Return (X, Y) of the center of cell containing provided text 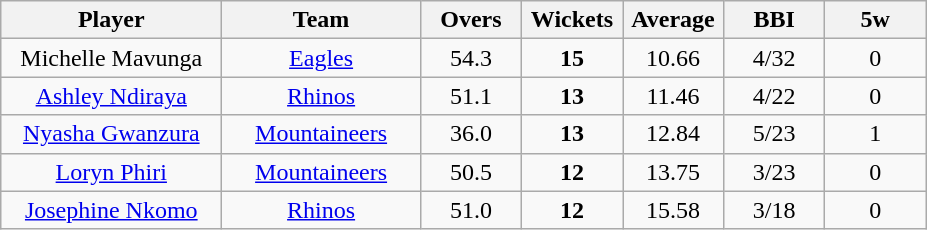
4/22 (774, 96)
11.46 (672, 96)
Josephine Nkomo (112, 210)
Nyasha Gwanzura (112, 134)
Team (322, 20)
Eagles (322, 58)
Overs (470, 20)
1 (876, 134)
54.3 (470, 58)
Michelle Mavunga (112, 58)
13.75 (672, 172)
Ashley Ndiraya (112, 96)
15 (572, 58)
36.0 (470, 134)
51.0 (470, 210)
Loryn Phiri (112, 172)
5w (876, 20)
15.58 (672, 210)
Player (112, 20)
3/23 (774, 172)
3/18 (774, 210)
BBI (774, 20)
5/23 (774, 134)
Average (672, 20)
10.66 (672, 58)
51.1 (470, 96)
12.84 (672, 134)
Wickets (572, 20)
50.5 (470, 172)
4/32 (774, 58)
